From the cell containing the given text, extract its center point as (x, y) coordinate. 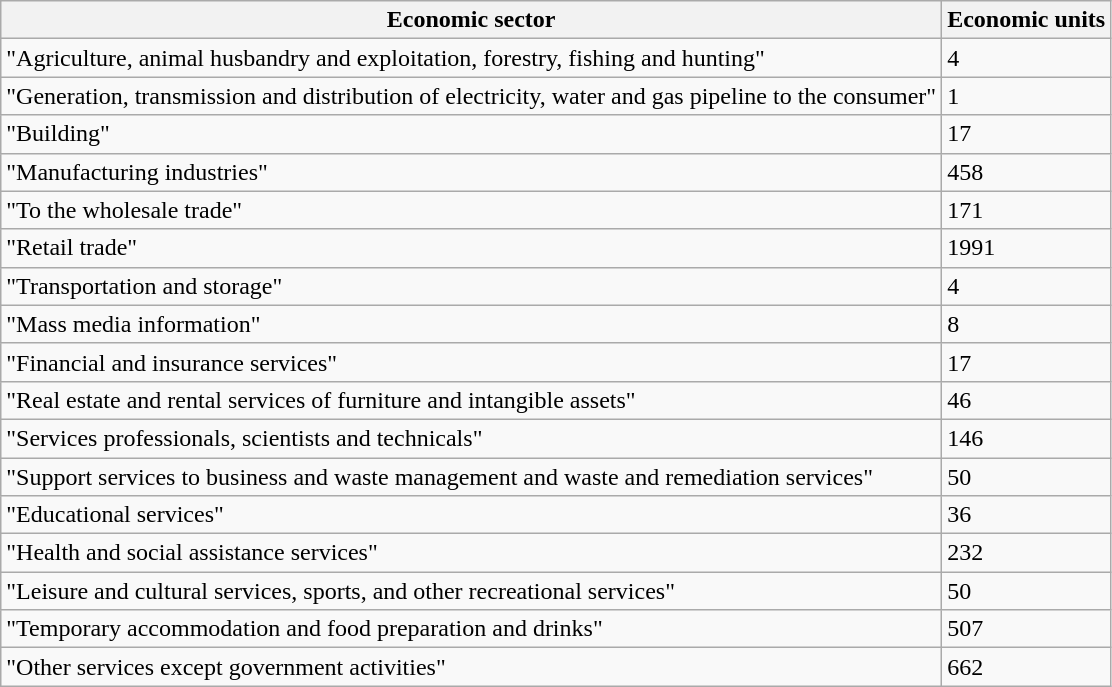
1 (1026, 96)
"Temporary accommodation and food preparation and drinks" (472, 629)
"Building" (472, 134)
46 (1026, 400)
"Transportation and storage" (472, 286)
171 (1026, 210)
507 (1026, 629)
"Retail trade" (472, 248)
"Generation, transmission and distribution of electricity, water and gas pipeline to the consumer" (472, 96)
1991 (1026, 248)
"Financial and insurance services" (472, 362)
"Agriculture, animal husbandry and exploitation, forestry, fishing and hunting" (472, 58)
"Leisure and cultural services, sports, and other recreational services" (472, 591)
"Health and social assistance services" (472, 553)
"Mass media information" (472, 324)
"Real estate and rental services of furniture and intangible assets" (472, 400)
"To the wholesale trade" (472, 210)
Economic sector (472, 20)
662 (1026, 667)
Economic units (1026, 20)
"Manufacturing industries" (472, 172)
8 (1026, 324)
232 (1026, 553)
"Other services except government activities" (472, 667)
36 (1026, 515)
"Support services to business and waste management and waste and remediation services" (472, 477)
458 (1026, 172)
"Educational services" (472, 515)
146 (1026, 438)
"Services professionals, scientists and technicals" (472, 438)
